Extract the [X, Y] coordinate from the center of the cell holding the provided text.  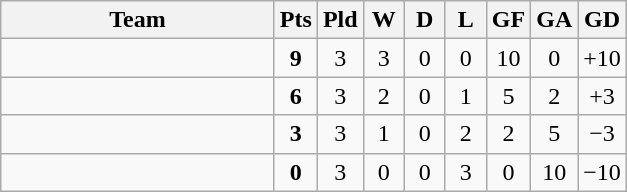
Pld [340, 20]
+3 [602, 96]
L [466, 20]
−10 [602, 172]
Pts [296, 20]
GD [602, 20]
Team [138, 20]
−3 [602, 134]
W [384, 20]
+10 [602, 58]
6 [296, 96]
D [424, 20]
GF [508, 20]
GA [554, 20]
9 [296, 58]
